Provide the [x, y] coordinate of the cell's center where the given text is located.  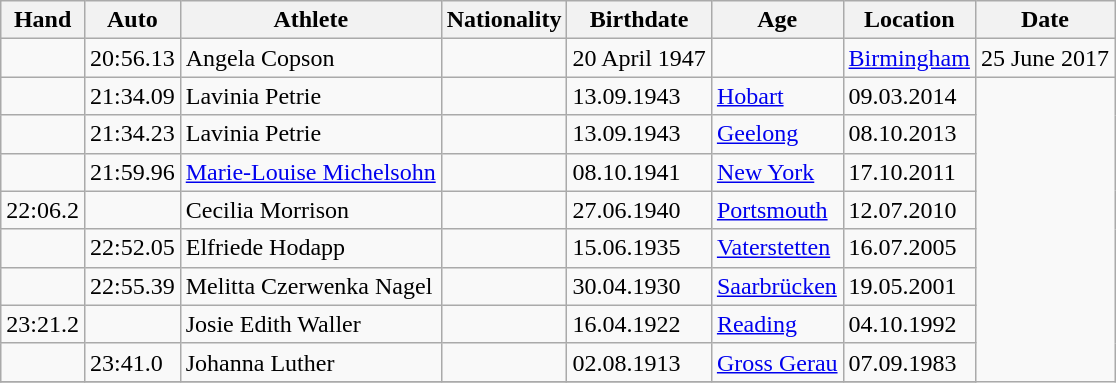
Birthdate [639, 20]
Location [909, 20]
09.03.2014 [909, 96]
20:56.13 [132, 58]
Auto [132, 20]
Age [777, 20]
27.06.1940 [639, 210]
Gross Gerau [777, 362]
Reading [777, 324]
20 April 1947 [639, 58]
04.10.1992 [909, 324]
Athlete [310, 20]
Hobart [777, 96]
Cecilia Morrison [310, 210]
23:21.2 [43, 324]
08.10.1941 [639, 172]
12.07.2010 [909, 210]
02.08.1913 [639, 362]
25 June 2017 [1044, 58]
07.09.1983 [909, 362]
Portsmouth [777, 210]
Angela Copson [310, 58]
Saarbrücken [777, 286]
16.07.2005 [909, 248]
08.10.2013 [909, 134]
Geelong [777, 134]
23:41.0 [132, 362]
15.06.1935 [639, 248]
21:34.23 [132, 134]
Birmingham [909, 58]
Marie-Louise Michelsohn [310, 172]
30.04.1930 [639, 286]
22:06.2 [43, 210]
Vaterstetten [777, 248]
New York [777, 172]
Johanna Luther [310, 362]
Josie Edith Waller [310, 324]
17.10.2011 [909, 172]
19.05.2001 [909, 286]
Elfriede Hodapp [310, 248]
Melitta Czerwenka Nagel [310, 286]
21:59.96 [132, 172]
22:52.05 [132, 248]
22:55.39 [132, 286]
16.04.1922 [639, 324]
Nationality [504, 20]
Hand [43, 20]
Date [1044, 20]
21:34.09 [132, 96]
